Output the (x, y) coordinate of the center of the cell containing the given text.  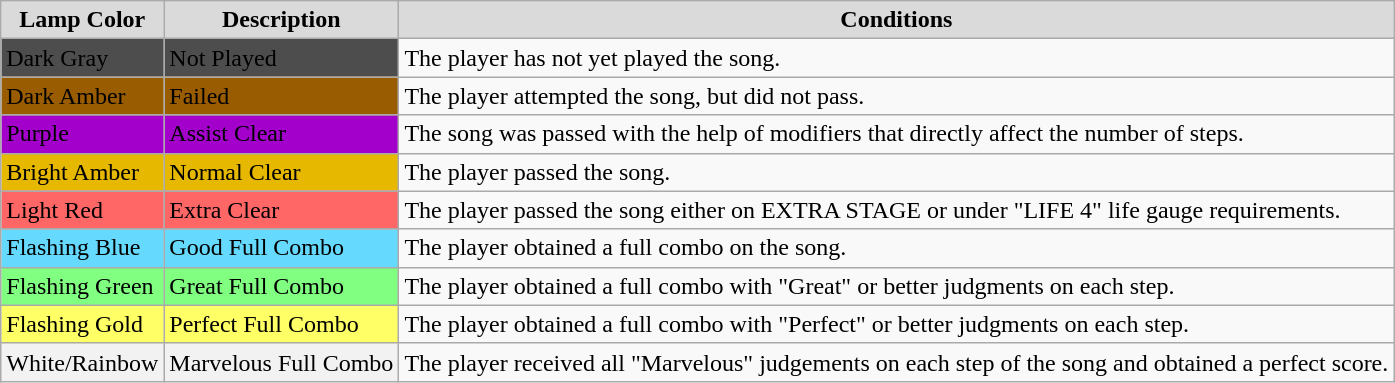
The player obtained a full combo with "Great" or better judgments on each step. (896, 286)
Light Red (82, 210)
Assist Clear (282, 134)
Lamp Color (82, 20)
Good Full Combo (282, 248)
Purple (82, 134)
Bright Amber (82, 172)
The player obtained a full combo on the song. (896, 248)
The song was passed with the help of modifiers that directly affect the number of steps. (896, 134)
Flashing Gold (82, 324)
Perfect Full Combo (282, 324)
Marvelous Full Combo (282, 362)
Not Played (282, 58)
The player attempted the song, but did not pass. (896, 96)
Description (282, 20)
Normal Clear (282, 172)
The player passed the song either on EXTRA STAGE or under "LIFE 4" life gauge requirements. (896, 210)
Extra Clear (282, 210)
Failed (282, 96)
Great Full Combo (282, 286)
The player received all "Marvelous" judgements on each step of the song and obtained a perfect score. (896, 362)
The player obtained a full combo with "Perfect" or better judgments on each step. (896, 324)
White/Rainbow (82, 362)
Flashing Green (82, 286)
Flashing Blue (82, 248)
The player passed the song. (896, 172)
Dark Gray (82, 58)
Dark Amber (82, 96)
Conditions (896, 20)
The player has not yet played the song. (896, 58)
